For the text-containing cell, return its midpoint in (x, y) coordinate format. 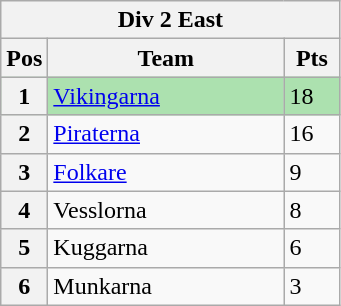
2 (24, 134)
Piraterna (166, 134)
1 (24, 96)
Kuggarna (166, 248)
Munkarna (166, 286)
Team (166, 58)
Pos (24, 58)
9 (312, 172)
16 (312, 134)
4 (24, 210)
8 (312, 210)
Vesslorna (166, 210)
18 (312, 96)
Folkare (166, 172)
Vikingarna (166, 96)
5 (24, 248)
Div 2 East (170, 20)
Pts (312, 58)
